Return the (X, Y) coordinate for the center point of the cell that contains the specified text.  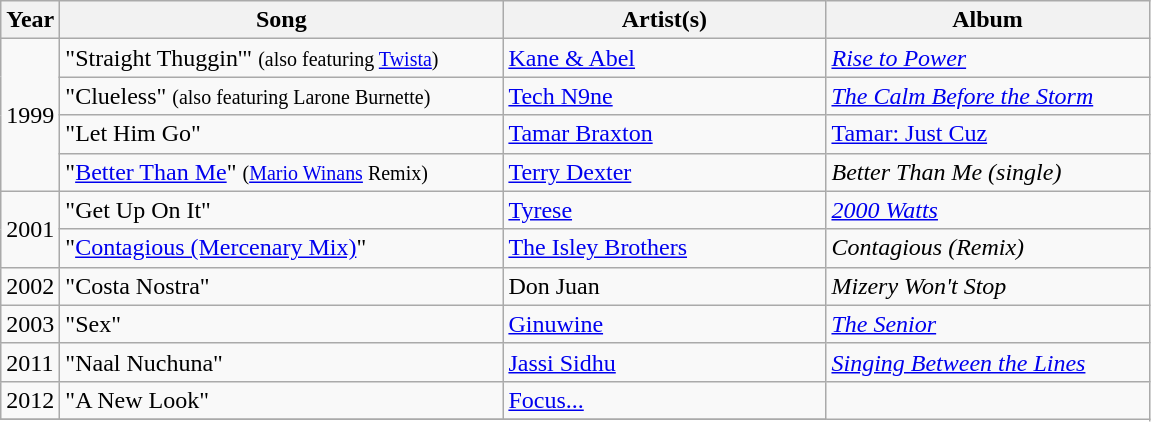
Jassi Sidhu (664, 362)
2011 (30, 362)
"Clueless" (also featuring Larone Burnette) (282, 96)
2012 (30, 400)
Ginuwine (664, 324)
1999 (30, 115)
"Better Than Me" (Mario Winans Remix) (282, 172)
Tamar: Just Cuz (988, 134)
Singing Between the Lines (988, 362)
Artist(s) (664, 20)
Song (282, 20)
Rise to Power (988, 58)
Tech N9ne (664, 96)
The Isley Brothers (664, 248)
2003 (30, 324)
"Get Up On It" (282, 210)
"A New Look" (282, 400)
2001 (30, 229)
Contagious (Remix) (988, 248)
"Straight Thuggin'" (also featuring Twista) (282, 58)
2002 (30, 286)
"Contagious (Mercenary Mix)" (282, 248)
Mizery Won't Stop (988, 286)
Album (988, 20)
The Calm Before the Storm (988, 96)
Focus... (664, 400)
"Let Him Go" (282, 134)
Tamar Braxton (664, 134)
"Costa Nostra" (282, 286)
Kane & Abel (664, 58)
Better Than Me (single) (988, 172)
Year (30, 20)
Don Juan (664, 286)
The Senior (988, 324)
2000 Watts (988, 210)
Tyrese (664, 210)
Terry Dexter (664, 172)
"Sex" (282, 324)
"Naal Nuchuna" (282, 362)
